Provide the (x, y) coordinate of the cell's center where the given text is located.  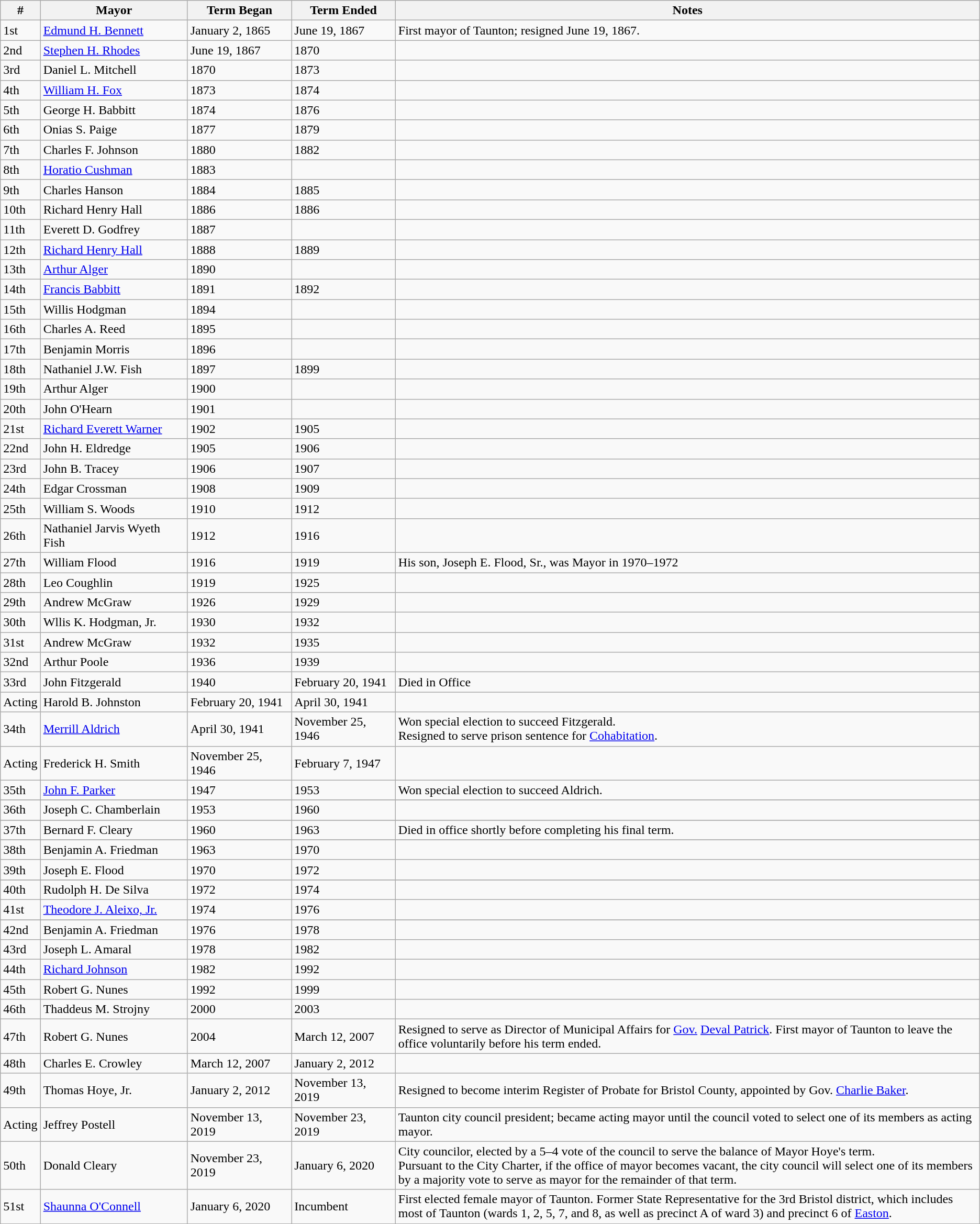
John F. Parker (114, 790)
George H. Babbitt (114, 110)
8th (20, 170)
Died in Office (687, 682)
William S. Woods (114, 508)
42nd (20, 929)
John O'Hearn (114, 409)
43rd (20, 950)
Died in office shortly before completing his final term. (687, 830)
Term Began (240, 10)
1883 (240, 170)
1999 (343, 989)
Frederick H. Smith (114, 763)
11th (20, 229)
12th (20, 250)
Bernard F. Cleary (114, 830)
18th (20, 369)
William H. Fox (114, 90)
1891 (240, 290)
Won special election to succeed Aldrich. (687, 790)
1887 (240, 229)
1909 (343, 488)
1896 (240, 349)
28th (20, 583)
45th (20, 989)
Incumbent (343, 1206)
33rd (20, 682)
Nathaniel J.W. Fish (114, 369)
February 7, 1947 (343, 763)
2000 (240, 1009)
1892 (343, 290)
1899 (343, 369)
21st (20, 429)
Shaunna O'Connell (114, 1206)
Rudolph H. De Silva (114, 889)
Resigned to become interim Register of Probate for Bristol County, appointed by Gov. Charlie Baker. (687, 1090)
Nathaniel Jarvis Wyeth Fish (114, 535)
47th (20, 1037)
7th (20, 150)
1885 (343, 190)
Charles A. Reed (114, 329)
Harold B. Johnston (114, 702)
Richard Johnson (114, 970)
1894 (240, 309)
29th (20, 603)
36th (20, 810)
39th (20, 870)
17th (20, 349)
# (20, 10)
John H. Eldredge (114, 449)
50th (20, 1165)
1947 (240, 790)
Mayor (114, 10)
34th (20, 729)
1930 (240, 622)
51st (20, 1206)
Theodore J. Aleixo, Jr. (114, 909)
2nd (20, 50)
1940 (240, 682)
First mayor of Taunton; resigned June 19, 1867. (687, 30)
1882 (343, 150)
1926 (240, 603)
Charles E. Crowley (114, 1063)
2004 (240, 1037)
1890 (240, 270)
1879 (343, 130)
Jeffrey Postell (114, 1125)
Richard Everett Warner (114, 429)
1877 (240, 130)
January 2, 1865 (240, 30)
31st (20, 642)
1880 (240, 150)
Charles F. Johnson (114, 150)
1910 (240, 508)
1936 (240, 662)
22nd (20, 449)
40th (20, 889)
41st (20, 909)
20th (20, 409)
19th (20, 389)
16th (20, 329)
1st (20, 30)
44th (20, 970)
15th (20, 309)
John Fitzgerald (114, 682)
John B. Tracey (114, 469)
Leo Coughlin (114, 583)
48th (20, 1063)
35th (20, 790)
9th (20, 190)
Charles Hanson (114, 190)
Stephen H. Rhodes (114, 50)
26th (20, 535)
1876 (343, 110)
38th (20, 850)
2003 (343, 1009)
Horatio Cushman (114, 170)
Francis Babbitt (114, 290)
Donald Cleary (114, 1165)
1895 (240, 329)
37th (20, 830)
1925 (343, 583)
1889 (343, 250)
William Flood (114, 562)
Joseph C. Chamberlain (114, 810)
1902 (240, 429)
Joseph E. Flood (114, 870)
Joseph L. Amaral (114, 950)
Arthur Poole (114, 662)
1897 (240, 369)
32nd (20, 662)
1884 (240, 190)
1939 (343, 662)
49th (20, 1090)
46th (20, 1009)
Notes (687, 10)
Term Ended (343, 10)
1888 (240, 250)
Thomas Hoye, Jr. (114, 1090)
1935 (343, 642)
1908 (240, 488)
Edmund H. Bennett (114, 30)
1907 (343, 469)
24th (20, 488)
1929 (343, 603)
Taunton city council president; became acting mayor until the council voted to select one of its members as acting mayor. (687, 1125)
Thaddeus M. Strojny (114, 1009)
Edgar Crossman (114, 488)
1901 (240, 409)
25th (20, 508)
Benjamin Morris (114, 349)
His son, Joseph E. Flood, Sr., was Mayor in 1970–1972 (687, 562)
10th (20, 209)
3rd (20, 70)
4th (20, 90)
Willis Hodgman (114, 309)
Won special election to succeed Fitzgerald.Resigned to serve prison sentence for Cohabitation. (687, 729)
23rd (20, 469)
1900 (240, 389)
Everett D. Godfrey (114, 229)
Onias S. Paige (114, 130)
6th (20, 130)
13th (20, 270)
5th (20, 110)
30th (20, 622)
Wllis K. Hodgman, Jr. (114, 622)
Daniel L. Mitchell (114, 70)
27th (20, 562)
Merrill Aldrich (114, 729)
14th (20, 290)
